For the text-containing cell, return its midpoint in (X, Y) coordinate format. 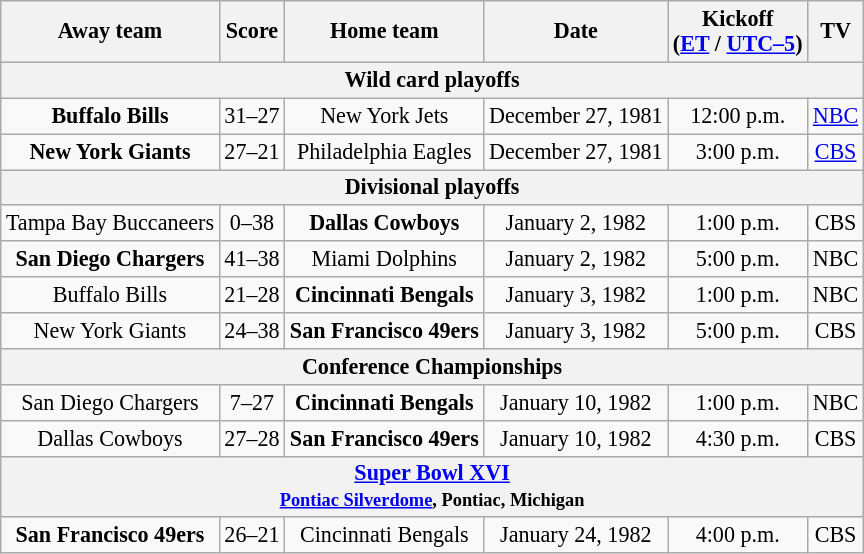
January 24, 1982 (576, 535)
4:30 p.m. (738, 438)
Date (576, 30)
24–38 (252, 330)
41–38 (252, 259)
Tampa Bay Buccaneers (110, 223)
Score (252, 30)
4:00 p.m. (738, 535)
Super Bowl XVIPontiac Silverdome, Pontiac, Michigan (432, 486)
7–27 (252, 402)
Kickoff(ET / UTC–5) (738, 30)
26–21 (252, 535)
Wild card playoffs (432, 80)
21–28 (252, 295)
Philadelphia Eagles (384, 151)
27–28 (252, 438)
Miami Dolphins (384, 259)
Conference Championships (432, 366)
Home team (384, 30)
Away team (110, 30)
TV (836, 30)
New York Jets (384, 116)
31–27 (252, 116)
3:00 p.m. (738, 151)
12:00 p.m. (738, 116)
Divisional playoffs (432, 187)
27–21 (252, 151)
0–38 (252, 223)
